For the text-containing cell, return its midpoint in [x, y] coordinate format. 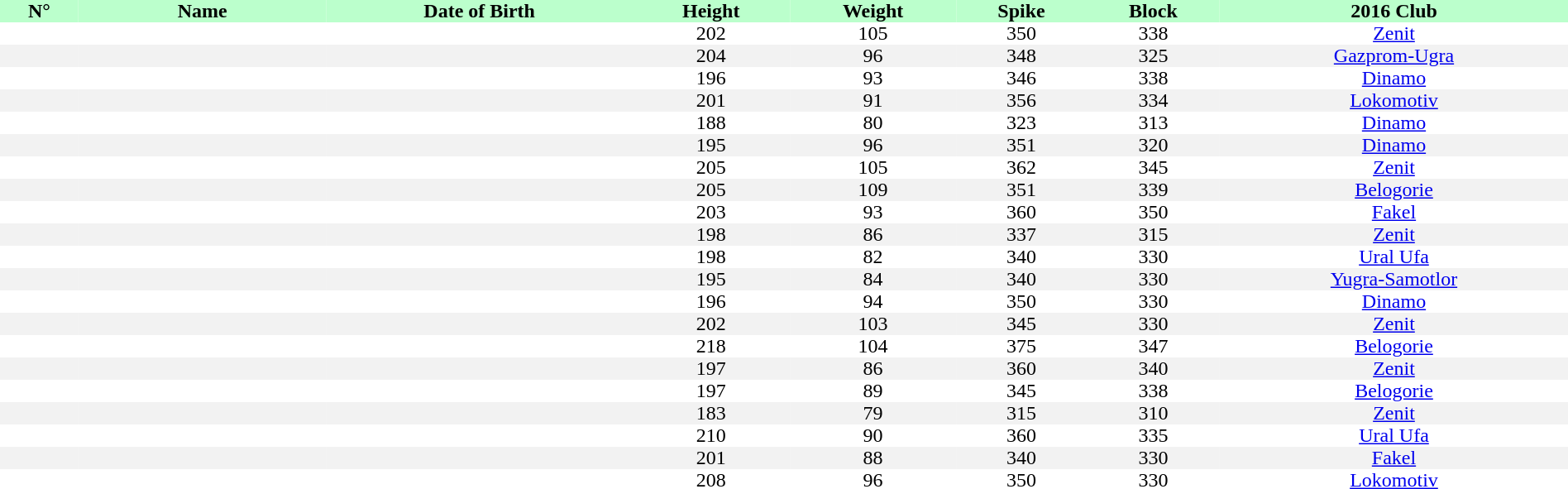
204 [711, 56]
109 [873, 190]
91 [873, 101]
325 [1153, 56]
89 [873, 391]
Gazprom-Ugra [1394, 56]
Weight [873, 12]
362 [1021, 167]
310 [1153, 414]
346 [1021, 78]
N° [40, 12]
203 [711, 212]
188 [711, 122]
79 [873, 414]
210 [711, 435]
Block [1153, 12]
Spike [1021, 12]
339 [1153, 190]
80 [873, 122]
334 [1153, 101]
337 [1021, 235]
323 [1021, 122]
82 [873, 256]
103 [873, 324]
356 [1021, 101]
Name [203, 12]
313 [1153, 122]
Yugra-Samotlor [1394, 280]
218 [711, 346]
Lokomotiv [1394, 101]
348 [1021, 56]
335 [1153, 435]
183 [711, 414]
104 [873, 346]
94 [873, 301]
347 [1153, 346]
375 [1021, 346]
90 [873, 435]
Height [711, 12]
320 [1153, 146]
Date of Birth [480, 12]
88 [873, 458]
84 [873, 280]
2016 Club [1394, 12]
